Provide the [X, Y] coordinate of the cell's center where the given text is located.  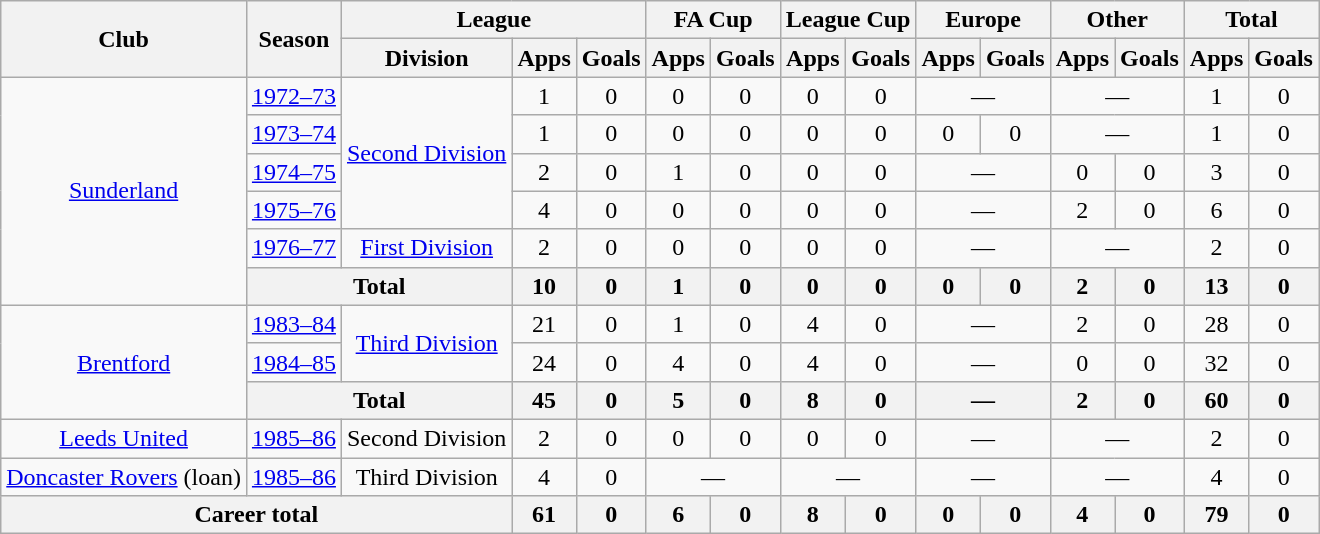
Doncaster Rovers (loan) [124, 477]
24 [544, 362]
Career total [256, 515]
1976–77 [294, 248]
1975–76 [294, 210]
Leeds United [124, 438]
League [494, 20]
28 [1216, 324]
1983–84 [294, 324]
10 [544, 286]
13 [1216, 286]
1972–73 [294, 96]
Europe [983, 20]
FA Cup [713, 20]
First Division [426, 248]
1984–85 [294, 362]
60 [1216, 400]
League Cup [848, 20]
32 [1216, 362]
Brentford [124, 362]
5 [678, 400]
1973–74 [294, 134]
Other [1117, 20]
45 [544, 400]
61 [544, 515]
Division [426, 58]
1974–75 [294, 172]
21 [544, 324]
3 [1216, 172]
79 [1216, 515]
Sunderland [124, 191]
Season [294, 39]
Club [124, 39]
